Identify which cell holds the provided text, then report its (x, y) central coordinate. 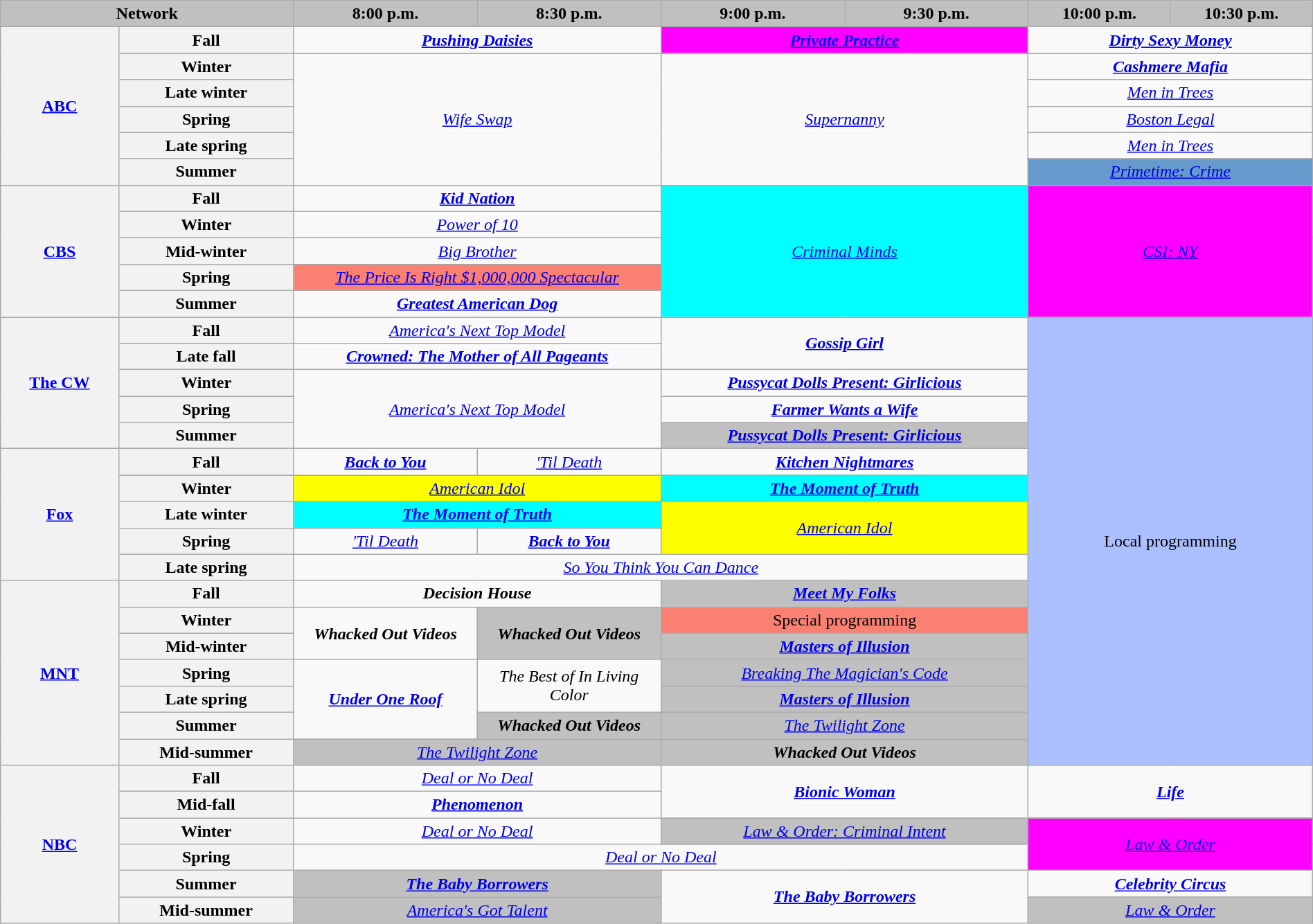
Network (147, 14)
Power of 10 (477, 224)
Special programming (844, 620)
Farmer Wants a Wife (844, 409)
Breaking The Magician's Code (844, 673)
Law & Order: Criminal Intent (844, 831)
Wife Swap (477, 119)
So You Think You Can Dance (661, 567)
Fox (60, 515)
10:00 p.m. (1100, 14)
Under One Roof (385, 699)
Bionic Woman (844, 792)
Cashmere Mafia (1170, 66)
8:30 p.m. (569, 14)
Big Brother (477, 251)
Criminal Minds (844, 251)
8:00 p.m. (385, 14)
The Best of In Living Color (569, 686)
Phenomenon (477, 805)
Dirty Sexy Money (1170, 40)
Kitchen Nightmares (844, 462)
Kid Nation (477, 198)
Local programming (1170, 542)
Private Practice (844, 40)
Crowned: The Mother of All Pageants (477, 357)
Boston Legal (1170, 119)
Gossip Girl (844, 344)
ABC (60, 106)
Decision House (477, 594)
Pushing Daisies (477, 40)
America's Got Talent (477, 910)
MNT (60, 673)
Greatest American Dog (477, 303)
CBS (60, 251)
Mid-fall (206, 805)
10:30 p.m. (1241, 14)
Celebrity Circus (1170, 884)
9:30 p.m. (936, 14)
Supernanny (844, 119)
NBC (60, 844)
Meet My Folks (844, 594)
9:00 p.m. (752, 14)
The CW (60, 383)
CSI: NY (1170, 251)
Life (1170, 792)
Late fall (206, 357)
Primetime: Crime (1170, 172)
The Price Is Right $1,000,000 Spectacular (477, 277)
